Return the [x, y] coordinate for the center point of the cell that contains the specified text.  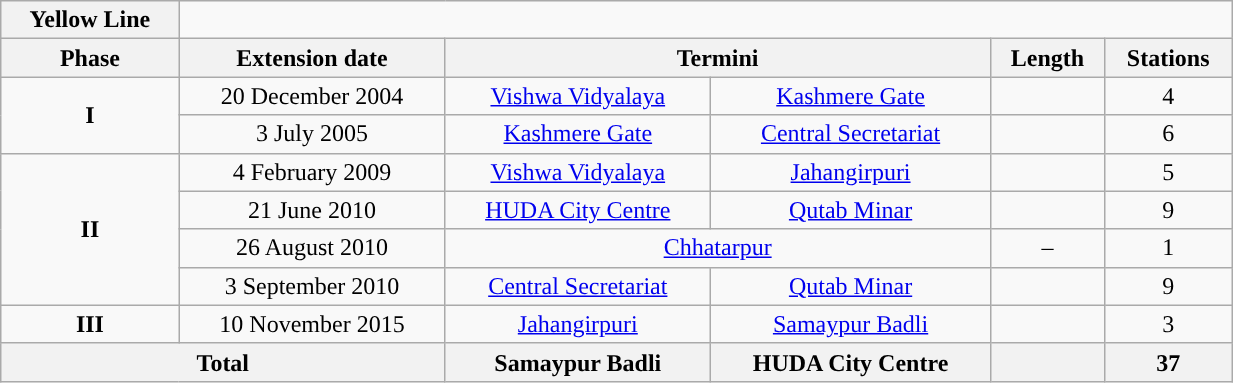
I [90, 115]
20 December 2004 [312, 96]
4 [1168, 96]
– [1047, 248]
Phase [90, 58]
Extension date [312, 58]
3 September 2010 [312, 286]
21 June 2010 [312, 210]
Stations [1168, 58]
3 July 2005 [312, 134]
1 [1168, 248]
Chhatarpur [718, 248]
3 [1168, 324]
Total [223, 362]
Termini [718, 58]
5 [1168, 172]
6 [1168, 134]
4 February 2009 [312, 172]
II [90, 229]
Yellow Line [90, 20]
37 [1168, 362]
10 November 2015 [312, 324]
26 August 2010 [312, 248]
III [90, 324]
Length [1047, 58]
